Find where the given text appears and provide that cell's center as (X, Y) coordinate. 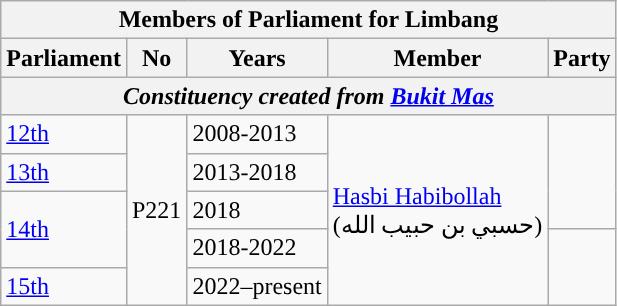
12th (64, 134)
2022–present (257, 286)
Member (438, 58)
2018 (257, 210)
2018-2022 (257, 248)
Constituency created from Bukit Mas (308, 96)
2008-2013 (257, 134)
13th (64, 172)
14th (64, 229)
No (156, 58)
Party (582, 58)
Parliament (64, 58)
15th (64, 286)
Members of Parliament for Limbang (308, 20)
Years (257, 58)
2013-2018 (257, 172)
Hasbi Habibollah (حسبي بن حبيب الله) (438, 210)
P221 (156, 210)
